Scan for the cell matching the given text and deliver its [x, y] coordinate at center. 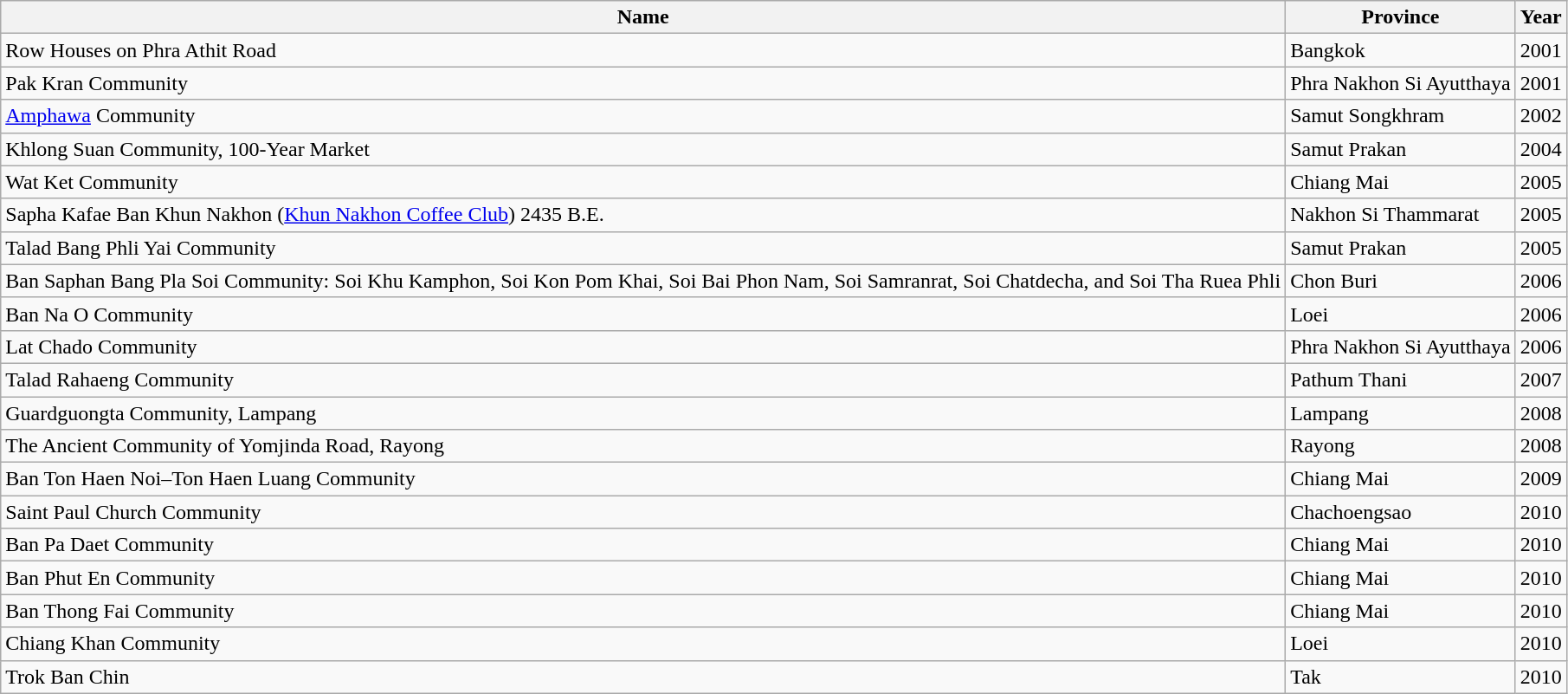
Lampang [1401, 413]
Chon Buri [1401, 281]
2007 [1541, 379]
Year [1541, 17]
The Ancient Community of Yomjinda Road, Rayong [643, 446]
2009 [1541, 479]
Row Houses on Phra Athit Road [643, 50]
Wat Ket Community [643, 182]
Lat Chado Community [643, 347]
Sapha Kafae Ban Khun Nakhon (Khun Nakhon Coffee Club) 2435 B.E. [643, 215]
Ban Pa Daet Community [643, 545]
Ban Thong Fai Community [643, 611]
Ban Ton Haen Noi–Ton Haen Luang Community [643, 479]
Rayong [1401, 446]
Amphawa Community [643, 116]
Province [1401, 17]
Chiang Khan Community [643, 644]
Samut Songkhram [1401, 116]
Ban Phut En Community [643, 578]
Ban Saphan Bang Pla Soi Community: Soi Khu Kamphon, Soi Kon Pom Khai, Soi Bai Phon Nam, Soi Samranrat, Soi Chatdecha, and Soi Tha Ruea Phli [643, 281]
Chachoengsao [1401, 512]
Talad Rahaeng Community [643, 379]
Pak Kran Community [643, 83]
Bangkok [1401, 50]
Name [643, 17]
2002 [1541, 116]
Nakhon Si Thammarat [1401, 215]
Pathum Thani [1401, 379]
Saint Paul Church Community [643, 512]
Talad Bang Phli Yai Community [643, 248]
Trok Ban Chin [643, 677]
Tak [1401, 677]
Khlong Suan Community, 100-Year Market [643, 149]
Guardguongta Community, Lampang [643, 413]
Ban Na O Community [643, 314]
2004 [1541, 149]
